Return the [x, y] coordinate for the center point of the cell that contains the specified text.  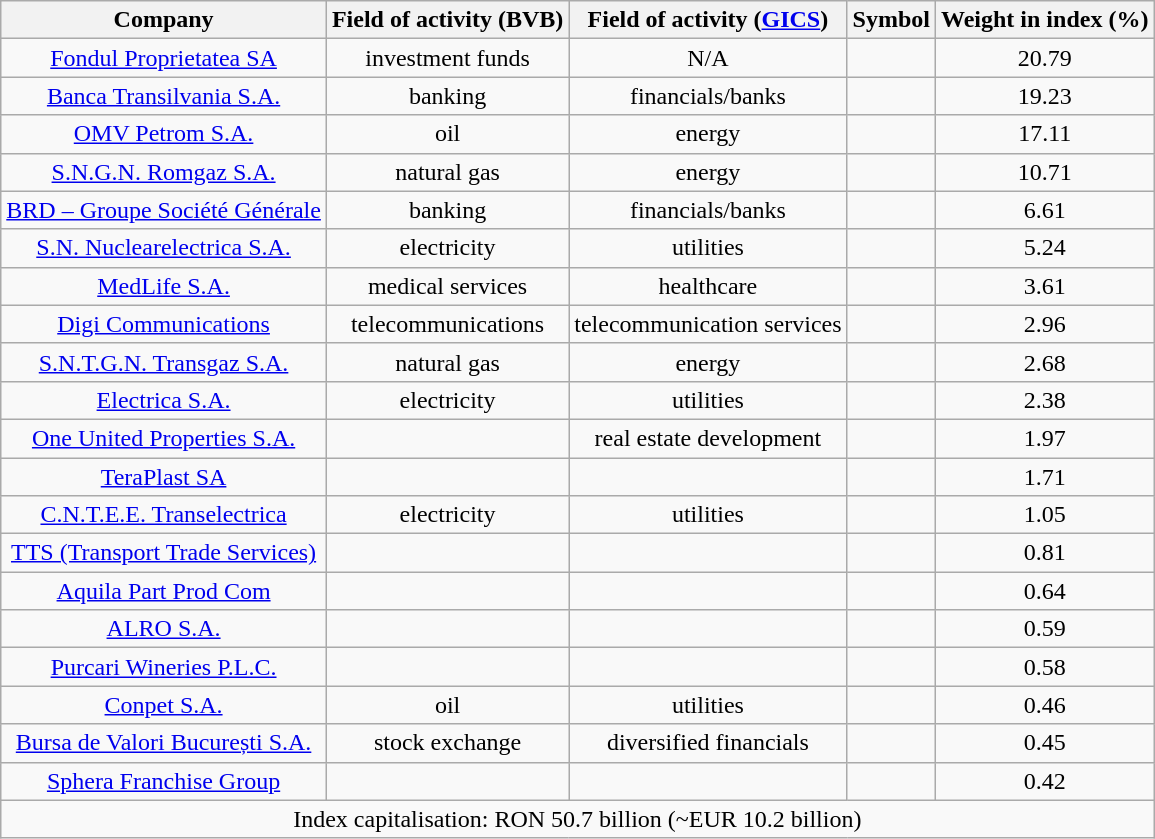
10.71 [1044, 172]
17.11 [1044, 134]
2.38 [1044, 400]
Banca Transilvania S.A. [164, 96]
2.96 [1044, 324]
telecommunications [447, 324]
0.46 [1044, 705]
N/A [708, 58]
MedLife S.A. [164, 286]
0.58 [1044, 667]
Index capitalisation: RON 50.7 billion (~EUR 10.2 billion) [578, 819]
20.79 [1044, 58]
Weight in index (%) [1044, 20]
healthcare [708, 286]
Sphera Franchise Group [164, 781]
Field of activity (GICS) [708, 20]
Digi Communications [164, 324]
19.23 [1044, 96]
real estate development [708, 438]
S.N.G.N. Romgaz S.A. [164, 172]
Symbol [891, 20]
0.59 [1044, 629]
1.97 [1044, 438]
BRD – Groupe Société Générale [164, 210]
6.61 [1044, 210]
Aquila Part Prod Com [164, 591]
One United Properties S.A. [164, 438]
C.N.T.E.E. Transelectrica [164, 515]
Conpet S.A. [164, 705]
S.N. Nuclearelectrica S.A. [164, 248]
Company [164, 20]
5.24 [1044, 248]
Purcari Wineries P.L.C. [164, 667]
telecommunication services [708, 324]
Fondul Proprietatea SA [164, 58]
3.61 [1044, 286]
2.68 [1044, 362]
ALRO S.A. [164, 629]
medical services [447, 286]
investment funds [447, 58]
Bursa de Valori București S.A. [164, 743]
stock exchange [447, 743]
1.05 [1044, 515]
Electrica S.A. [164, 400]
TTS (Transport Trade Services) [164, 553]
0.42 [1044, 781]
diversified financials [708, 743]
OMV Petrom S.A. [164, 134]
S.N.T.G.N. Transgaz S.A. [164, 362]
0.64 [1044, 591]
1.71 [1044, 477]
TeraPlast SA [164, 477]
0.81 [1044, 553]
0.45 [1044, 743]
Field of activity (BVB) [447, 20]
